Extract the (X, Y) coordinate from the center of the cell holding the provided text.  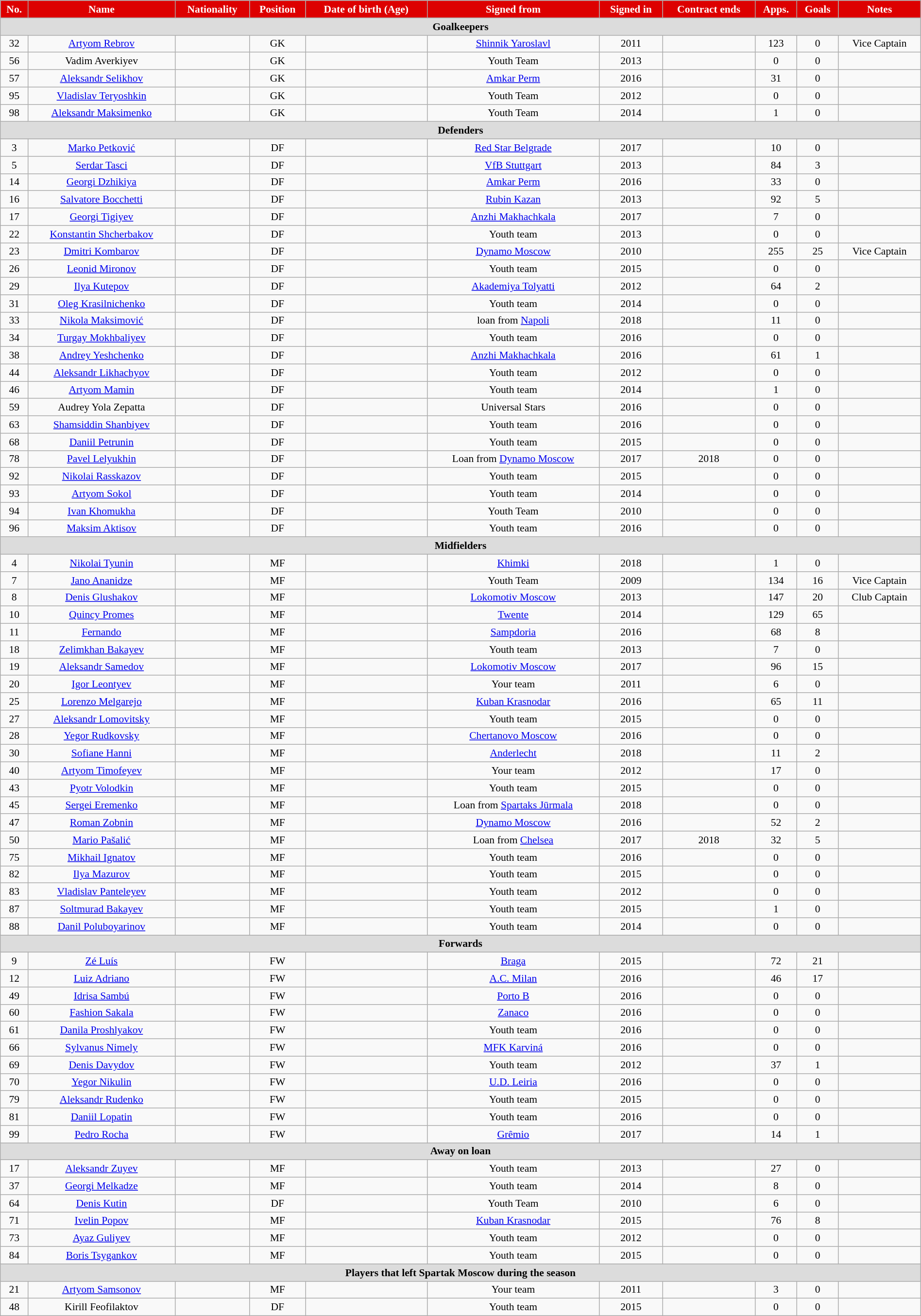
Aleksandr Selikhov (102, 79)
29 (15, 286)
40 (15, 771)
12 (15, 978)
Sampdoria (513, 632)
Rubin Kazan (513, 200)
Signed from (513, 9)
83 (15, 892)
Audrey Yola Zepatta (102, 408)
Daniil Petrunin (102, 442)
4 (15, 563)
Soltmurad Bakayev (102, 909)
98 (15, 113)
Midfielders (460, 546)
Yegor Nikulin (102, 1082)
60 (15, 1013)
Loan from Spartaks Jūrmala (513, 805)
Roman Zobnin (102, 823)
Forwards (460, 944)
Salvatore Bocchetti (102, 200)
Ilya Kutepov (102, 286)
94 (15, 511)
Mario Pašalić (102, 840)
Mikhail Ignatov (102, 857)
45 (15, 805)
Denis Davydov (102, 1065)
Vladislav Teryoshkin (102, 96)
No. (15, 9)
28 (15, 736)
Danil Poluboyarinov (102, 926)
Pedro Rocha (102, 1134)
99 (15, 1134)
Apps. (776, 9)
50 (15, 840)
Porto B (513, 996)
Players that left Spartak Moscow during the season (460, 1273)
Sylvanus Nimely (102, 1048)
57 (15, 79)
18 (15, 649)
70 (15, 1082)
Nikola Maksimović (102, 321)
Fernando (102, 632)
22 (15, 234)
Akademiya Tolyatti (513, 286)
Idrisa Sambú (102, 996)
Yegor Rudkovsky (102, 736)
Loan from Chelsea (513, 840)
loan from Napoli (513, 321)
Artyom Timofeyev (102, 771)
30 (15, 753)
Luiz Adriano (102, 978)
Anderlecht (513, 753)
Contract ends (709, 9)
38 (15, 356)
Vadim Averkiyev (102, 61)
93 (15, 494)
Ayaz Guliyev (102, 1238)
VfB Stuttgart (513, 165)
Name (102, 9)
Nikolai Tyunin (102, 563)
26 (15, 269)
Goalkeepers (460, 27)
Aleksandr Maksimenko (102, 113)
47 (15, 823)
123 (776, 44)
Zelimkhan Bakayev (102, 649)
Shinnik Yaroslavl (513, 44)
Leonid Mironov (102, 269)
43 (15, 788)
Aleksandr Samedov (102, 667)
82 (15, 874)
Artyom Rebrov (102, 44)
Goals (818, 9)
Maksim Aktisov (102, 529)
Fashion Sakala (102, 1013)
Position (278, 9)
Khimki (513, 563)
63 (15, 425)
Dmitri Kombarov (102, 252)
59 (15, 408)
Lorenzo Melgarejo (102, 701)
Twente (513, 615)
78 (15, 459)
34 (15, 338)
Daniil Lopatin (102, 1117)
49 (15, 996)
Universal Stars (513, 408)
87 (15, 909)
52 (776, 823)
Braga (513, 961)
Jano Ananidze (102, 581)
44 (15, 373)
Away on loan (460, 1151)
72 (776, 961)
Ilya Mazurov (102, 874)
Georgi Tigiyev (102, 217)
Ivelin Popov (102, 1221)
56 (15, 61)
Georgi Dzhikiya (102, 182)
Club Captain (879, 598)
Denis Kutin (102, 1203)
Aleksandr Lomovitsky (102, 719)
Nikolai Rasskazov (102, 477)
A.C. Milan (513, 978)
Chertanovo Moscow (513, 736)
Zanaco (513, 1013)
Defenders (460, 131)
Artyom Samsonov (102, 1290)
Oleg Krasilnichenko (102, 304)
134 (776, 581)
Serdar Tasci (102, 165)
Sofiane Hanni (102, 753)
Signed in (631, 9)
Igor Leontyev (102, 684)
Quincy Promes (102, 615)
9 (15, 961)
255 (776, 252)
Turgay Mokhbaliyev (102, 338)
81 (15, 1117)
Artyom Sokol (102, 494)
Andrey Yeshchenko (102, 356)
73 (15, 1238)
Pyotr Volodkin (102, 788)
Pavel Lelyukhin (102, 459)
MFK Karviná (513, 1048)
Aleksandr Likhachyov (102, 373)
79 (15, 1100)
Konstantin Shcherbakov (102, 234)
Aleksandr Zuyev (102, 1169)
Vladislav Panteleyev (102, 892)
U.D. Leiria (513, 1082)
Shamsiddin Shanbiyev (102, 425)
Date of birth (Age) (366, 9)
Zé Luís (102, 961)
71 (15, 1221)
Sergei Eremenko (102, 805)
Danila Proshlyakov (102, 1030)
15 (818, 667)
Marko Petković (102, 148)
23 (15, 252)
19 (15, 667)
Nationality (212, 9)
Ivan Khomukha (102, 511)
Kirill Feofilaktov (102, 1307)
Artyom Mamin (102, 390)
2009 (631, 581)
Loan from Dynamo Moscow (513, 459)
Notes (879, 9)
69 (15, 1065)
48 (15, 1307)
Georgi Melkadze (102, 1186)
95 (15, 96)
Grêmio (513, 1134)
75 (15, 857)
Red Star Belgrade (513, 148)
147 (776, 598)
Boris Tsygankov (102, 1255)
76 (776, 1221)
66 (15, 1048)
Denis Glushakov (102, 598)
Aleksandr Rudenko (102, 1100)
88 (15, 926)
129 (776, 615)
